Find where the given text appears and provide that cell's center as (X, Y) coordinate. 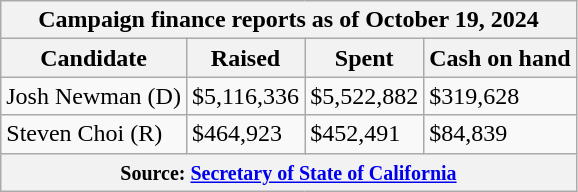
$452,491 (364, 134)
$84,839 (500, 134)
Josh Newman (D) (94, 96)
$464,923 (245, 134)
Source: Secretary of State of California (288, 172)
$5,522,882 (364, 96)
$319,628 (500, 96)
Steven Choi (R) (94, 134)
Cash on hand (500, 58)
$5,116,336 (245, 96)
Campaign finance reports as of October 19, 2024 (288, 20)
Spent (364, 58)
Raised (245, 58)
Candidate (94, 58)
